Locate the cell with the specified text and output its (X, Y) center coordinate. 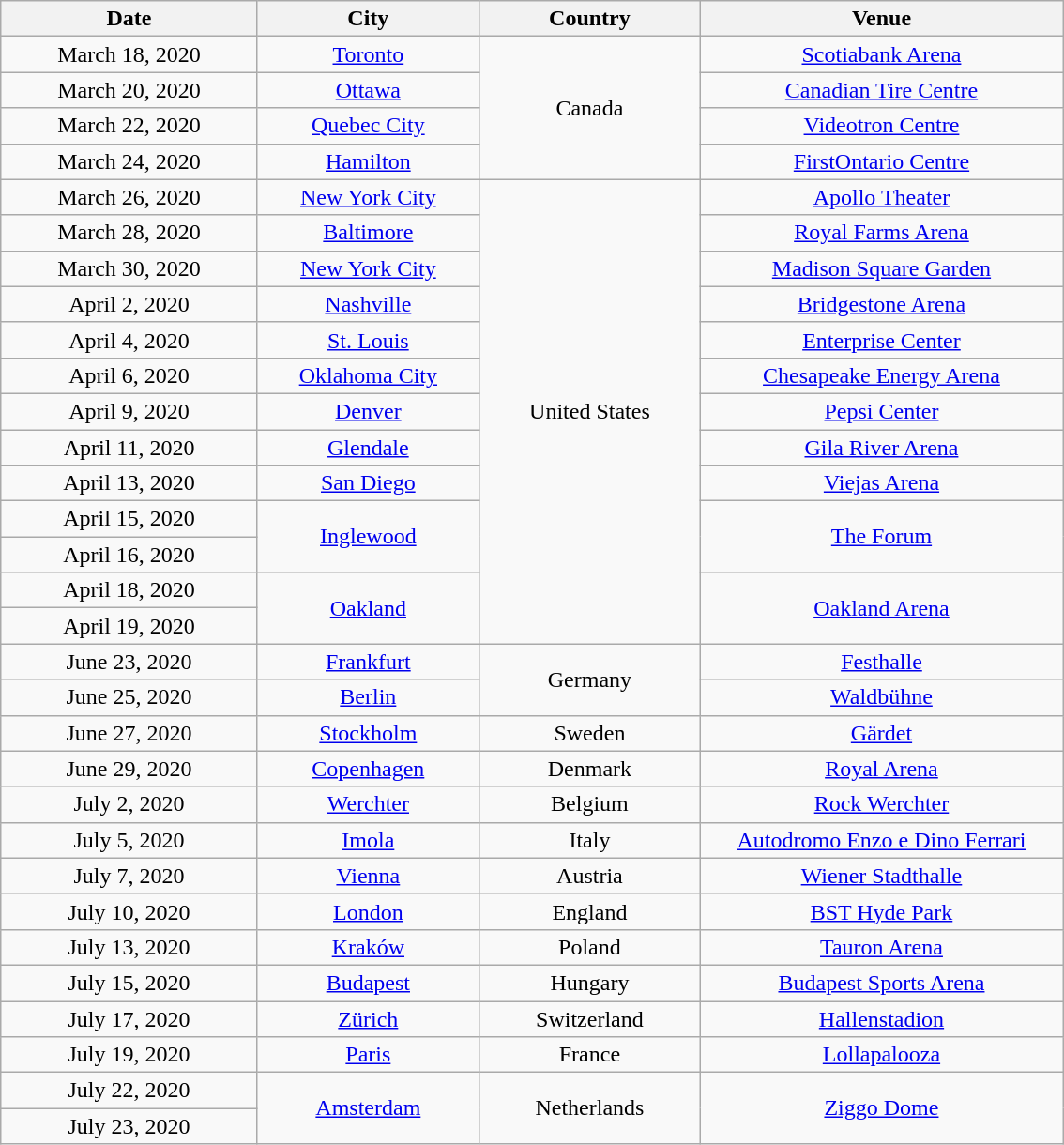
City (368, 19)
BST Hyde Park (881, 911)
Toronto (368, 54)
The Forum (881, 537)
Apollo Theater (881, 197)
Chesapeake Energy Arena (881, 375)
San Diego (368, 483)
Festhalle (881, 662)
Austria (589, 876)
Werchter (368, 804)
France (589, 1055)
Netherlands (589, 1108)
Pepsi Center (881, 411)
Venue (881, 19)
April 9, 2020 (129, 411)
Canada (589, 108)
April 18, 2020 (129, 590)
April 11, 2020 (129, 448)
April 4, 2020 (129, 340)
Videotron Centre (881, 126)
Rock Werchter (881, 804)
Oklahoma City (368, 375)
Berlin (368, 697)
Baltimore (368, 233)
July 17, 2020 (129, 1018)
July 5, 2020 (129, 840)
July 19, 2020 (129, 1055)
April 6, 2020 (129, 375)
Hamilton (368, 161)
Hallenstadion (881, 1018)
Tauron Arena (881, 947)
Germany (589, 679)
March 22, 2020 (129, 126)
Madison Square Garden (881, 268)
July 2, 2020 (129, 804)
Royal Arena (881, 769)
United States (589, 411)
Paris (368, 1055)
Denver (368, 411)
March 18, 2020 (129, 54)
Vienna (368, 876)
Oakland Arena (881, 608)
July 13, 2020 (129, 947)
April 15, 2020 (129, 519)
Scotiabank Arena (881, 54)
Ziggo Dome (881, 1108)
Quebec City (368, 126)
June 27, 2020 (129, 733)
Budapest (368, 983)
Oakland (368, 608)
Frankfurt (368, 662)
Waldbühne (881, 697)
Glendale (368, 448)
Denmark (589, 769)
July 7, 2020 (129, 876)
July 15, 2020 (129, 983)
Belgium (589, 804)
July 23, 2020 (129, 1126)
March 20, 2020 (129, 90)
Bridgestone Arena (881, 304)
March 26, 2020 (129, 197)
June 29, 2020 (129, 769)
Ottawa (368, 90)
Gila River Arena (881, 448)
Switzerland (589, 1018)
Stockholm (368, 733)
Gärdet (881, 733)
Zürich (368, 1018)
England (589, 911)
Royal Farms Arena (881, 233)
June 23, 2020 (129, 662)
Wiener Stadthalle (881, 876)
London (368, 911)
Country (589, 19)
July 10, 2020 (129, 911)
March 30, 2020 (129, 268)
July 22, 2020 (129, 1091)
Poland (589, 947)
Date (129, 19)
Inglewood (368, 537)
March 28, 2020 (129, 233)
Budapest Sports Arena (881, 983)
Italy (589, 840)
April 19, 2020 (129, 626)
Amsterdam (368, 1108)
St. Louis (368, 340)
March 24, 2020 (129, 161)
Copenhagen (368, 769)
Enterprise Center (881, 340)
April 13, 2020 (129, 483)
April 2, 2020 (129, 304)
April 16, 2020 (129, 555)
Hungary (589, 983)
Kraków (368, 947)
June 25, 2020 (129, 697)
Canadian Tire Centre (881, 90)
Viejas Arena (881, 483)
Nashville (368, 304)
FirstOntario Centre (881, 161)
Imola (368, 840)
Lollapalooza (881, 1055)
Sweden (589, 733)
Autodromo Enzo e Dino Ferrari (881, 840)
